Return (x, y) of the center of cell containing provided text 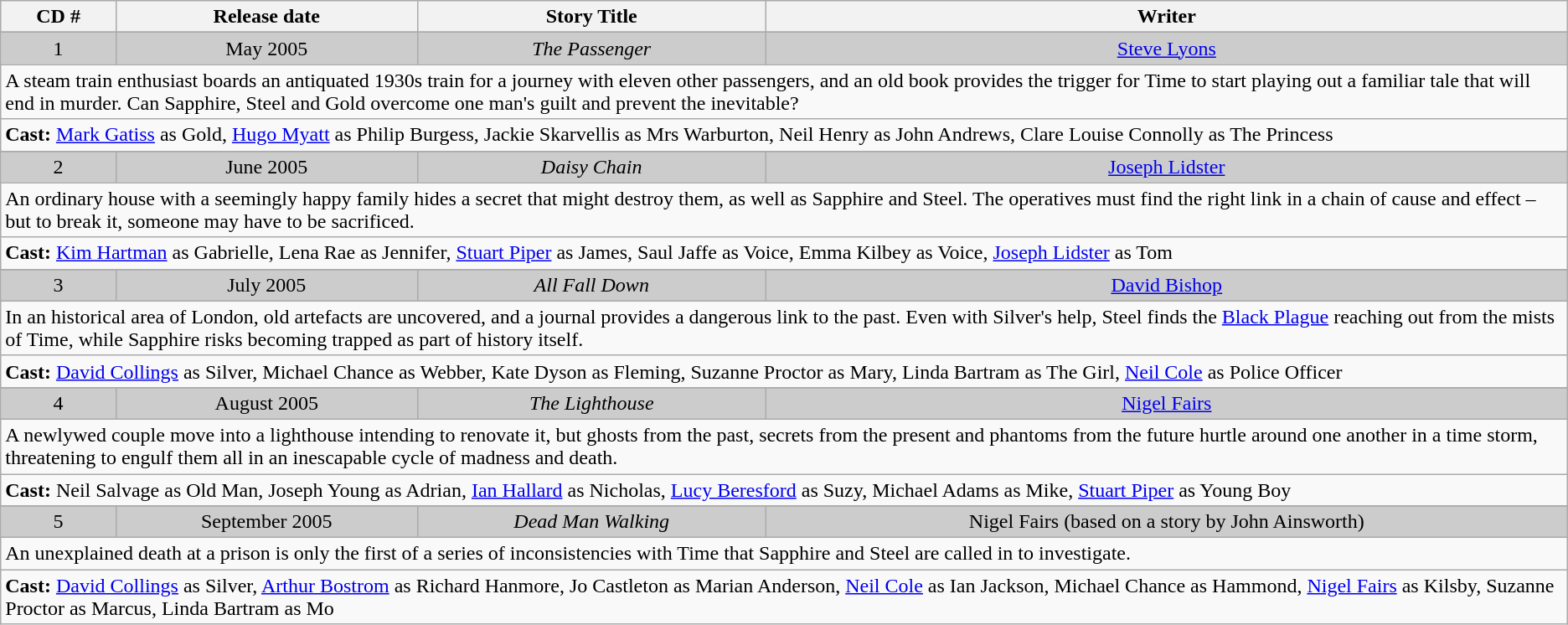
Writer (1166, 17)
Cast: Kim Hartman as Gabrielle, Lena Rae as Jennifer, Stuart Piper as James, Saul Jaffe as Voice, Emma Kilbey as Voice, Joseph Lidster as Tom (784, 253)
August 2005 (266, 403)
3 (59, 285)
June 2005 (266, 167)
Nigel Fairs (1166, 403)
The Passenger (591, 49)
Joseph Lidster (1166, 167)
The Lighthouse (591, 403)
Steve Lyons (1166, 49)
David Bishop (1166, 285)
1 (59, 49)
An unexplained death at a prison is only the first of a series of inconsistencies with Time that Sapphire and Steel are called in to investigate. (784, 554)
2 (59, 167)
CD # (59, 17)
September 2005 (266, 522)
4 (59, 403)
May 2005 (266, 49)
5 (59, 522)
Story Title (591, 17)
Release date (266, 17)
July 2005 (266, 285)
Daisy Chain (591, 167)
Dead Man Walking (591, 522)
All Fall Down (591, 285)
Nigel Fairs (based on a story by John Ainsworth) (1166, 522)
